Find where the given text appears and provide that cell's center as [x, y] coordinate. 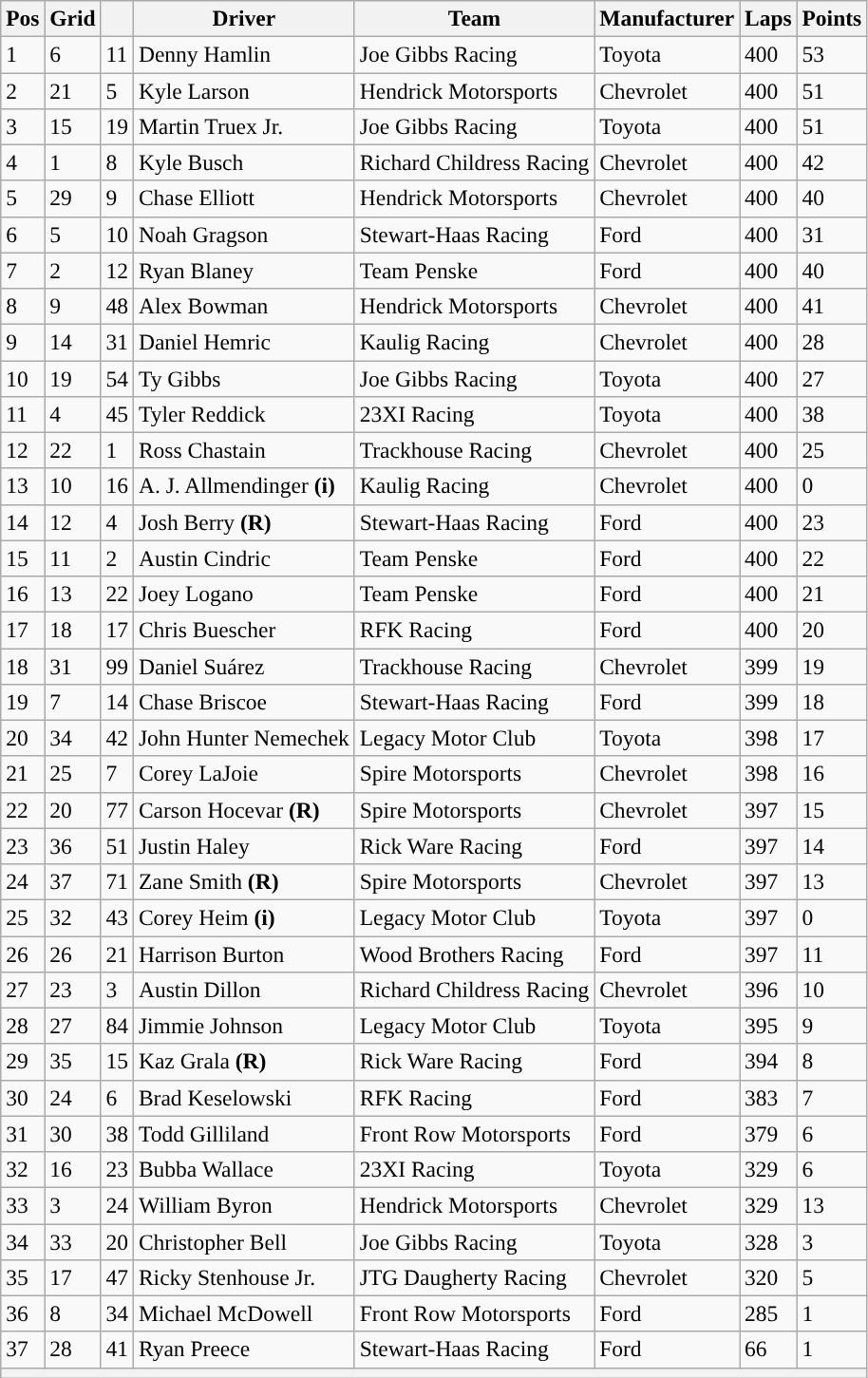
Chase Briscoe [243, 702]
285 [769, 1313]
45 [117, 414]
48 [117, 306]
Chase Elliott [243, 198]
Corey LaJoie [243, 774]
77 [117, 810]
71 [117, 881]
54 [117, 378]
Wood Brothers Racing [474, 953]
Austin Dillon [243, 990]
Laps [769, 18]
47 [117, 1277]
Driver [243, 18]
A. J. Allmendinger (i) [243, 486]
396 [769, 990]
Bubba Wallace [243, 1169]
Austin Cindric [243, 558]
Ross Chastain [243, 450]
Denny Hamlin [243, 54]
Tyler Reddick [243, 414]
Carson Hocevar (R) [243, 810]
99 [117, 666]
328 [769, 1241]
394 [769, 1062]
Points [832, 18]
Daniel Suárez [243, 666]
66 [769, 1350]
Christopher Bell [243, 1241]
Brad Keselowski [243, 1098]
Chris Buescher [243, 630]
379 [769, 1134]
43 [117, 917]
383 [769, 1098]
Zane Smith (R) [243, 881]
William Byron [243, 1205]
Martin Truex Jr. [243, 126]
Kyle Larson [243, 90]
Pos [23, 18]
Josh Berry (R) [243, 522]
Corey Heim (i) [243, 917]
Ricky Stenhouse Jr. [243, 1277]
Noah Gragson [243, 235]
Ty Gibbs [243, 378]
Michael McDowell [243, 1313]
Jimmie Johnson [243, 1026]
Ryan Blaney [243, 271]
Todd Gilliland [243, 1134]
Alex Bowman [243, 306]
Joey Logano [243, 594]
Harrison Burton [243, 953]
JTG Daugherty Racing [474, 1277]
John Hunter Nemechek [243, 738]
395 [769, 1026]
Daniel Hemric [243, 342]
Ryan Preece [243, 1350]
Grid [72, 18]
84 [117, 1026]
Kyle Busch [243, 162]
53 [832, 54]
Justin Haley [243, 846]
Manufacturer [667, 18]
Kaz Grala (R) [243, 1062]
Team [474, 18]
320 [769, 1277]
